Find where the given text appears and provide that cell's center as [x, y] coordinate. 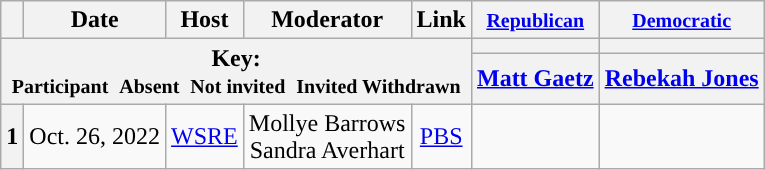
Oct. 26, 2022 [95, 136]
Moderator [327, 20]
Mollye BarrowsSandra Averhart [327, 136]
Date [95, 20]
Key: Participant Absent Not invited Invited Withdrawn [236, 72]
Republican [535, 20]
PBS [441, 136]
1 [12, 136]
Rebekah Jones [682, 78]
WSRE [205, 136]
Democratic [682, 20]
Matt Gaetz [535, 78]
Link [441, 20]
Host [205, 20]
